Identify which cell holds the provided text, then report its (x, y) central coordinate. 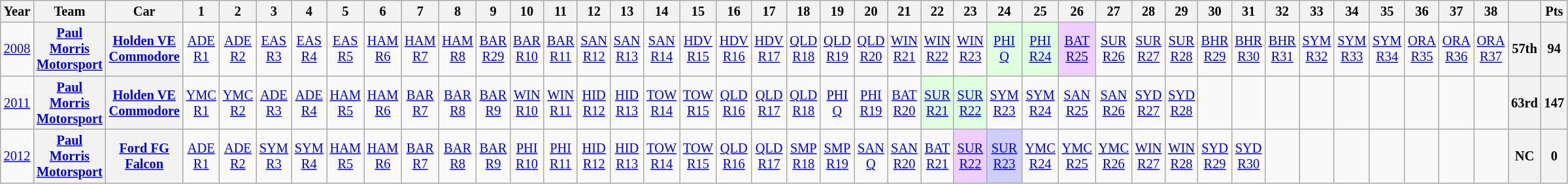
SANR25 (1077, 103)
BARR11 (561, 49)
2012 (17, 156)
4 (309, 11)
27 (1114, 11)
1 (201, 11)
SANQ (871, 156)
SANR13 (627, 49)
25 (1040, 11)
EASR3 (274, 49)
26 (1077, 11)
WINR10 (527, 103)
23 (970, 11)
YMCR1 (201, 103)
SYDR30 (1248, 156)
YMCR26 (1114, 156)
SYMR34 (1387, 49)
9 (493, 11)
SURR27 (1148, 49)
SYMR23 (1005, 103)
ORAR36 (1456, 49)
ADER4 (309, 103)
21 (904, 11)
WINR21 (904, 49)
SYDR28 (1181, 103)
BHRR31 (1282, 49)
30 (1215, 11)
HAMR8 (458, 49)
147 (1554, 103)
31 (1248, 11)
10 (527, 11)
BHRR29 (1215, 49)
8 (458, 11)
5 (345, 11)
PHIR10 (527, 156)
BHRR30 (1248, 49)
SANR14 (661, 49)
2011 (17, 103)
HDVR16 (734, 49)
28 (1148, 11)
7 (420, 11)
11 (561, 11)
WINR28 (1181, 156)
PHIR19 (871, 103)
SYMR4 (309, 156)
ORAR35 (1422, 49)
0 (1554, 156)
SYMR3 (274, 156)
57th (1524, 49)
YMCR2 (238, 103)
ORAR37 (1492, 49)
SYMR24 (1040, 103)
ADER3 (274, 103)
37 (1456, 11)
20 (871, 11)
Pts (1554, 11)
HDVR15 (698, 49)
29 (1181, 11)
YMCR25 (1077, 156)
EASR4 (309, 49)
33 (1317, 11)
24 (1005, 11)
HAMR7 (420, 49)
EASR5 (345, 49)
14 (661, 11)
WINR27 (1148, 156)
Car (144, 11)
63rd (1524, 103)
16 (734, 11)
WINR11 (561, 103)
Ford FG Falcon (144, 156)
32 (1282, 11)
SURR21 (937, 103)
13 (627, 11)
36 (1422, 11)
22 (937, 11)
19 (837, 11)
34 (1352, 11)
SANR12 (593, 49)
SURR23 (1005, 156)
Year (17, 11)
2008 (17, 49)
12 (593, 11)
3 (274, 11)
HDVR17 (769, 49)
QLDR20 (871, 49)
WINR23 (970, 49)
BARR29 (493, 49)
BATR25 (1077, 49)
SYMR32 (1317, 49)
SMPR18 (804, 156)
SURR26 (1114, 49)
QLDR19 (837, 49)
15 (698, 11)
BATR20 (904, 103)
WINR22 (937, 49)
YMCR24 (1040, 156)
2 (238, 11)
SYDR27 (1148, 103)
18 (804, 11)
35 (1387, 11)
38 (1492, 11)
Team (69, 11)
6 (383, 11)
PHIR11 (561, 156)
NC (1524, 156)
SYDR29 (1215, 156)
SANR26 (1114, 103)
BARR10 (527, 49)
SURR28 (1181, 49)
SANR20 (904, 156)
BATR21 (937, 156)
PHIR24 (1040, 49)
94 (1554, 49)
SMPR19 (837, 156)
SYMR33 (1352, 49)
17 (769, 11)
